Detect which cell encompasses the target text, then output its (x, y) center coordinate. 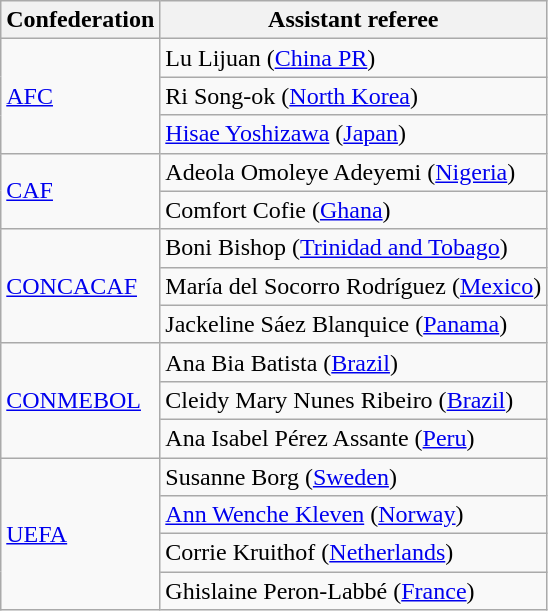
CONCACAF (80, 286)
Ann Wenche Kleven (Norway) (354, 515)
Ana Isabel Pérez Assante (Peru) (354, 438)
Susanne Borg (Sweden) (354, 477)
Ana Bia Batista (Brazil) (354, 362)
CAF (80, 191)
Jackeline Sáez Blanquice (Panama) (354, 324)
Confederation (80, 20)
Assistant referee (354, 20)
María del Socorro Rodríguez (Mexico) (354, 286)
AFC (80, 96)
Lu Lijuan (China PR) (354, 58)
UEFA (80, 534)
Boni Bishop (Trinidad and Tobago) (354, 248)
Comfort Cofie (Ghana) (354, 210)
Cleidy Mary Nunes Ribeiro (Brazil) (354, 400)
Corrie Kruithof (Netherlands) (354, 553)
Ghislaine Peron-Labbé (France) (354, 591)
Adeola Omoleye Adeyemi (Nigeria) (354, 172)
Ri Song-ok (North Korea) (354, 96)
Hisae Yoshizawa (Japan) (354, 134)
CONMEBOL (80, 400)
